Extract the [X, Y] coordinate from the center of the cell holding the provided text.  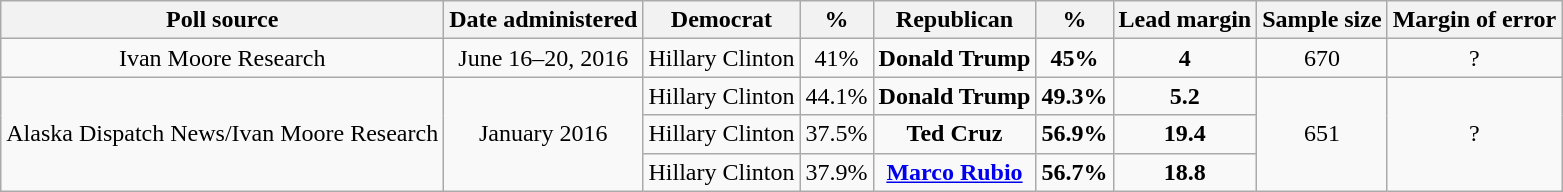
Democrat [722, 20]
4 [1185, 58]
670 [1322, 58]
June 16–20, 2016 [544, 58]
19.4 [1185, 134]
651 [1322, 134]
18.8 [1185, 172]
49.3% [1074, 96]
Ivan Moore Research [222, 58]
37.9% [836, 172]
37.5% [836, 134]
January 2016 [544, 134]
Lead margin [1185, 20]
56.7% [1074, 172]
41% [836, 58]
44.1% [836, 96]
Marco Rubio [954, 172]
Poll source [222, 20]
Margin of error [1474, 20]
Republican [954, 20]
Date administered [544, 20]
5.2 [1185, 96]
Ted Cruz [954, 134]
Alaska Dispatch News/Ivan Moore Research [222, 134]
Sample size [1322, 20]
56.9% [1074, 134]
45% [1074, 58]
